Pinpoint the cell where the given text exists, returning its (x, y) midpoint coordinate. 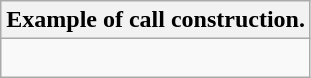
Example of call construction. (156, 20)
